For the text-containing cell, return its midpoint in (x, y) coordinate format. 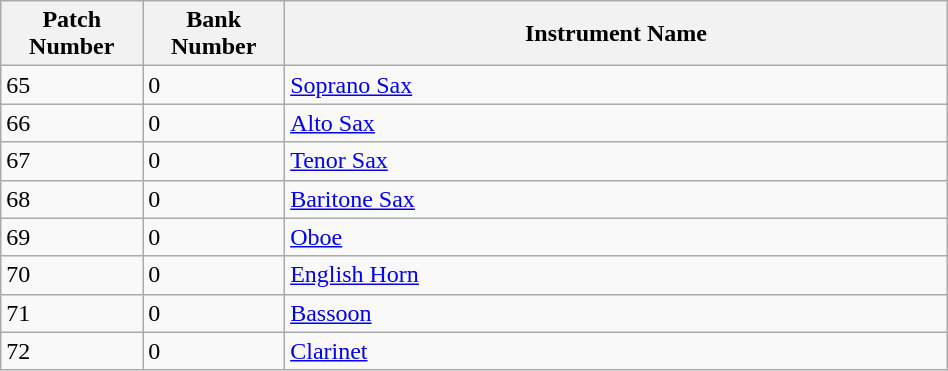
Baritone Sax (616, 199)
72 (72, 351)
68 (72, 199)
Patch Number (72, 34)
English Horn (616, 275)
71 (72, 313)
Oboe (616, 237)
65 (72, 85)
66 (72, 123)
Bank Number (214, 34)
Bassoon (616, 313)
Tenor Sax (616, 161)
Soprano Sax (616, 85)
Clarinet (616, 351)
67 (72, 161)
Instrument Name (616, 34)
70 (72, 275)
69 (72, 237)
Alto Sax (616, 123)
